For the text-containing cell, return its midpoint in [x, y] coordinate format. 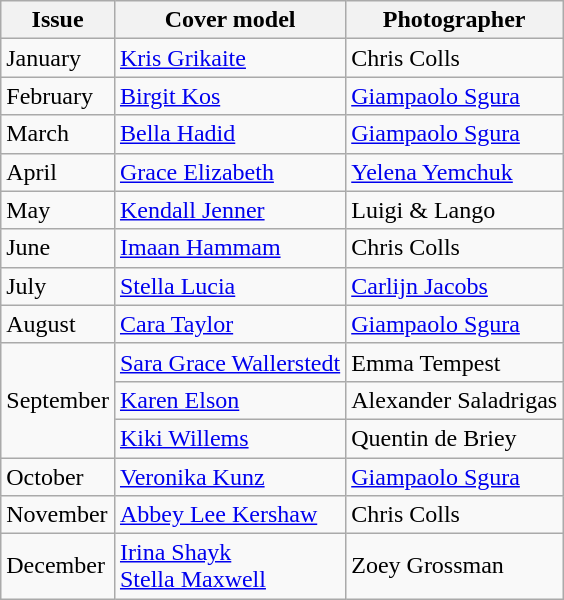
Kendall Jenner [230, 210]
Alexander Saladrigas [454, 400]
Veronika Kunz [230, 477]
Zoey Grossman [454, 566]
July [58, 286]
Photographer [454, 20]
Grace Elizabeth [230, 172]
Abbey Lee Kershaw [230, 515]
Stella Lucia [230, 286]
Irina ShaykStella Maxwell [230, 566]
Carlijn Jacobs [454, 286]
April [58, 172]
Sara Grace Wallerstedt [230, 362]
October [58, 477]
Karen Elson [230, 400]
Emma Tempest [454, 362]
Birgit Kos [230, 96]
August [58, 324]
March [58, 134]
Imaan Hammam [230, 248]
Bella Hadid [230, 134]
September [58, 400]
Issue [58, 20]
Quentin de Briey [454, 438]
Cover model [230, 20]
Yelena Yemchuk [454, 172]
Kris Grikaite [230, 58]
February [58, 96]
Kiki Willems [230, 438]
Luigi & Lango [454, 210]
November [58, 515]
January [58, 58]
May [58, 210]
Cara Taylor [230, 324]
December [58, 566]
June [58, 248]
